For the text-containing cell, return its midpoint in [x, y] coordinate format. 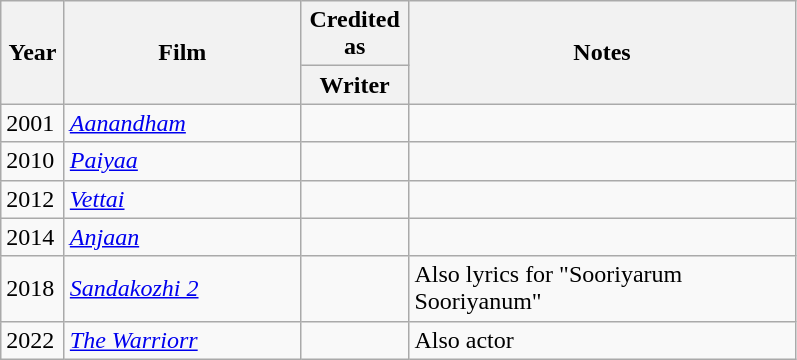
Vettai [182, 199]
2001 [33, 123]
2012 [33, 199]
Aanandham [182, 123]
2018 [33, 288]
Year [33, 52]
Writer [354, 85]
Paiyaa [182, 161]
Credited as [354, 34]
2010 [33, 161]
Also lyrics for "Sooriyarum Sooriyanum" [602, 288]
Notes [602, 52]
Anjaan [182, 237]
2022 [33, 340]
2014 [33, 237]
Film [182, 52]
Sandakozhi 2 [182, 288]
Also actor [602, 340]
The Warriorr [182, 340]
